From the cell containing the given text, extract its center point as (X, Y) coordinate. 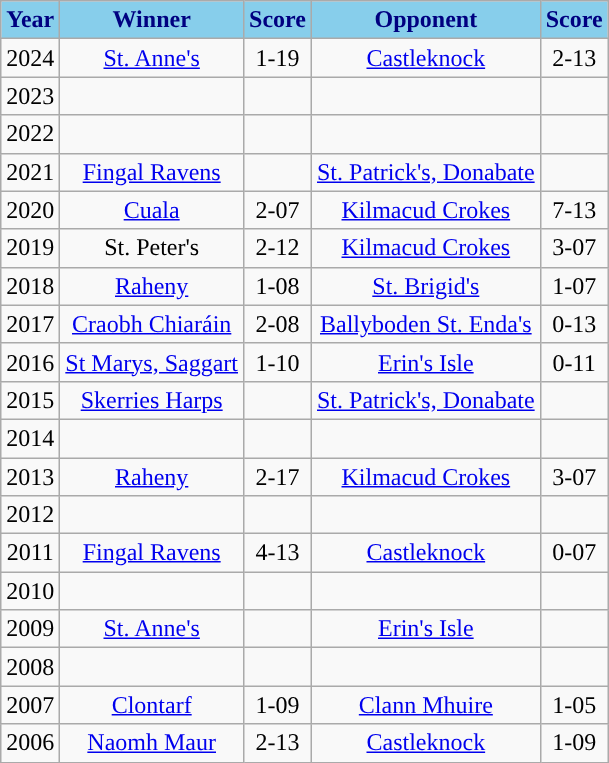
1-05 (574, 705)
Skerries Harps (152, 400)
2010 (30, 591)
2024 (30, 58)
2013 (30, 477)
2020 (30, 210)
4-13 (278, 553)
2-07 (278, 210)
1-19 (278, 58)
2008 (30, 667)
2021 (30, 172)
Cuala (152, 210)
2-08 (278, 324)
Clann Mhuire (426, 705)
2009 (30, 629)
7-13 (574, 210)
2017 (30, 324)
0-11 (574, 362)
1-08 (278, 286)
2014 (30, 438)
2-17 (278, 477)
2006 (30, 743)
2016 (30, 362)
2023 (30, 96)
Winner (152, 20)
Craobh Chiaráin (152, 324)
St Marys, Saggart (152, 362)
0-07 (574, 553)
Opponent (426, 20)
2011 (30, 553)
0-13 (574, 324)
St. Brigid's (426, 286)
2007 (30, 705)
2018 (30, 286)
2015 (30, 400)
Clontarf (152, 705)
Year (30, 20)
1-07 (574, 286)
2-12 (278, 248)
1-10 (278, 362)
St. Peter's (152, 248)
2019 (30, 248)
Naomh Maur (152, 743)
2022 (30, 134)
2012 (30, 515)
Ballyboden St. Enda's (426, 324)
